Return the [X, Y] coordinate for the center point of the cell that contains the specified text.  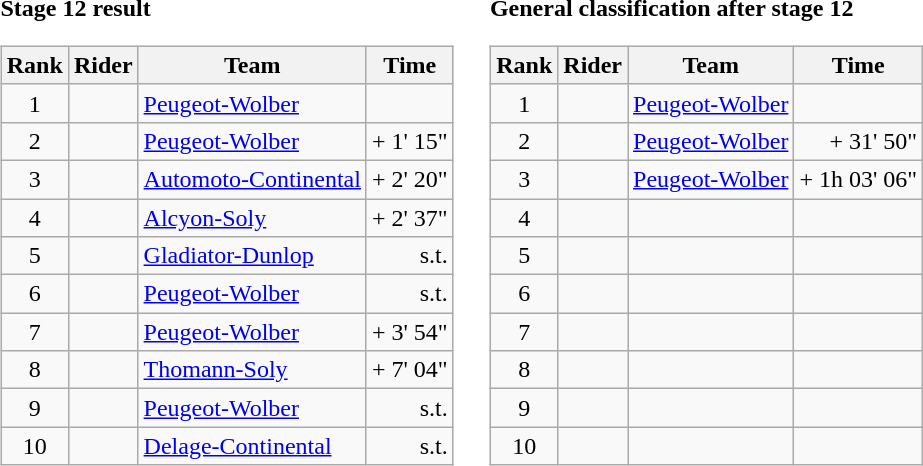
+ 1' 15" [410, 141]
Alcyon-Soly [252, 217]
Automoto-Continental [252, 179]
+ 3' 54" [410, 332]
Delage-Continental [252, 446]
Gladiator-Dunlop [252, 256]
+ 31' 50" [858, 141]
Thomann-Soly [252, 370]
+ 2' 20" [410, 179]
+ 2' 37" [410, 217]
+ 1h 03' 06" [858, 179]
+ 7' 04" [410, 370]
